For the text-containing cell, return its midpoint in [X, Y] coordinate format. 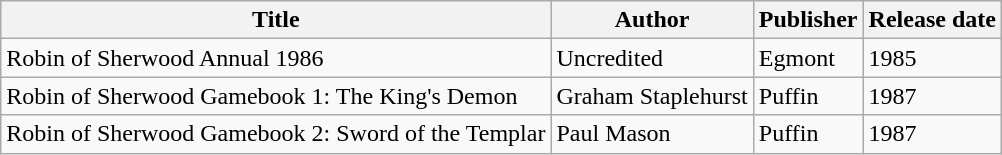
Publisher [808, 20]
Title [276, 20]
Uncredited [652, 58]
Author [652, 20]
Release date [932, 20]
Graham Staplehurst [652, 96]
1985 [932, 58]
Robin of Sherwood Gamebook 2: Sword of the Templar [276, 134]
Robin of Sherwood Annual 1986 [276, 58]
Egmont [808, 58]
Robin of Sherwood Gamebook 1: The King's Demon [276, 96]
Paul Mason [652, 134]
